Return (X, Y) of the center of cell containing provided text 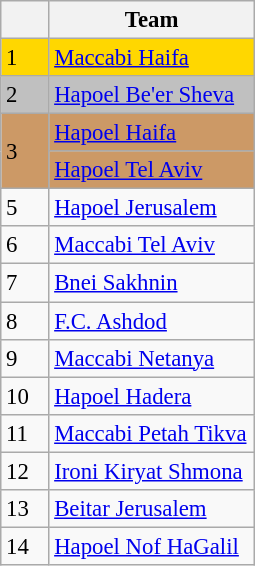
Ironi Kiryat Shmona (152, 471)
14 (25, 546)
3 (25, 152)
Hapoel Nof HaGalil (152, 546)
2 (25, 95)
12 (25, 471)
Hapoel Haifa (152, 133)
Hapoel Jerusalem (152, 208)
6 (25, 245)
Beitar Jerusalem (152, 509)
10 (25, 396)
5 (25, 208)
Bnei Sakhnin (152, 283)
Hapoel Tel Aviv (152, 170)
Maccabi Petah Tikva (152, 433)
F.C. Ashdod (152, 321)
Maccabi Netanya (152, 358)
8 (25, 321)
Hapoel Hadera (152, 396)
Maccabi Tel Aviv (152, 245)
1 (25, 58)
11 (25, 433)
9 (25, 358)
7 (25, 283)
Maccabi Haifa (152, 58)
13 (25, 509)
Hapoel Be'er Sheva (152, 95)
Team (152, 20)
